Return [x, y] of the center of cell containing provided text 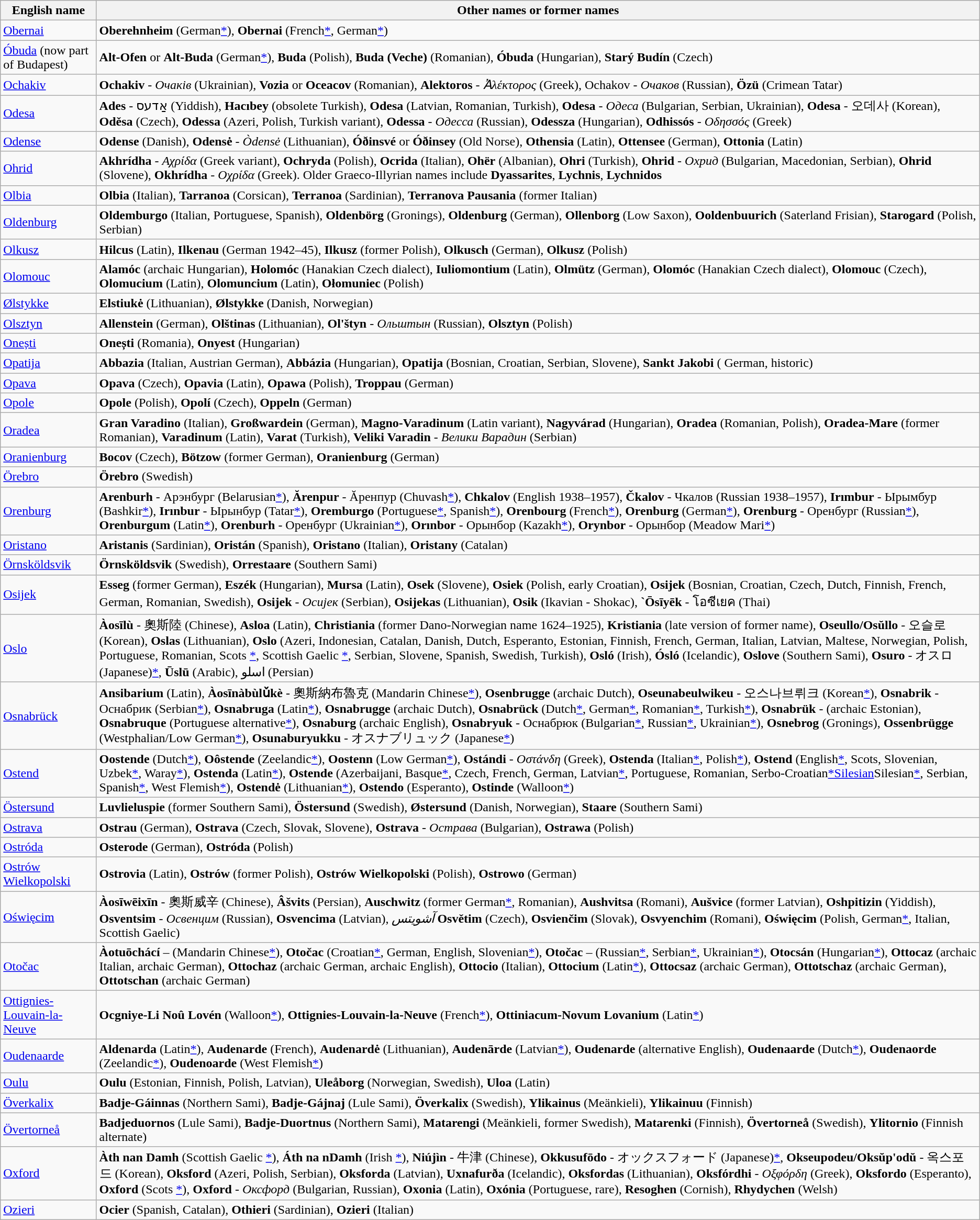
Oxford [48, 1173]
Oświęcim [48, 917]
Hilcus (Latin), Ilkenau (German 1942–45), Ilkusz (former Polish), Olkusch (German), Olkusz (Polish) [538, 249]
Óbuda (now part of Budapest) [48, 58]
Överkalix [48, 1103]
Ostrava [48, 827]
Otočac [48, 967]
Östersund [48, 807]
Ohrid [48, 169]
Onești (Romania), Onyest (Hungarian) [538, 343]
Bocov (Czech), Bötzow (former German), Oranienburg (German) [538, 457]
Oudenaarde [48, 1056]
Oradea [48, 430]
Oristano [48, 545]
Olbia (Italian), Tarranoa (Corsican), Terranoa (Sardinian), Terranova Pausania (former Italian) [538, 195]
Osnabrück [48, 715]
English name [48, 10]
Övertorneå [48, 1129]
Oldenburg [48, 222]
Olbia [48, 195]
Odesa [48, 114]
Allenstein (German), Olštinas (Lithuanian), Ol'štyn - Ольштын (Russian), Olsztyn (Polish) [538, 323]
Osterode (German), Ostróda (Polish) [538, 847]
Ostróda [48, 847]
Ostrów Wielkopolski [48, 874]
Ocier (Spanish, Catalan), Othieri (Sardinian), Ozieri (Italian) [538, 1210]
Onești [48, 343]
Oranienburg [48, 457]
Örnsköldsvik [48, 565]
Ottignies-Louvain-la-Neuve [48, 1015]
Odense (Danish), Odensė - Òdensė (Lithuanian), Óðinsvé or Óðinsey (Old Norse), Othensia (Latin), Ottensee (German), Ottonia (Latin) [538, 141]
Örnsköldsvik (Swedish), Orrestaare (Southern Sami) [538, 565]
Other names or former names [538, 10]
Oulu [48, 1083]
Oberehnheim (German*), Obernai (French*, German*) [538, 30]
Ostrovia (Latin), Ostrów (former Polish), Ostrów Wielkopolski (Polish), Ostrowo (German) [538, 874]
Olsztyn [48, 323]
Orenburg [48, 511]
Odense [48, 141]
Ostend [48, 773]
Örebro [48, 477]
Ochakiv [48, 85]
Olkusz [48, 249]
Ocgniye-Li Noû Lovén (Walloon*), Ottignies-Louvain-la-Neuve (French*), Ottiniacum-Novum Lovanium (Latin*) [538, 1015]
Elstiukė (Lithuanian), Ølstykke (Danish, Norwegian) [538, 303]
Opatija [48, 363]
Ostrau (German), Ostrava (Czech, Slovak, Slovene), Ostrava - Острава (Bulgarian), Ostrawa (Polish) [538, 827]
Ochakiv - Очаків (Ukrainian), Vozia or Oceacov (Romanian), Alektoros - Ἀλέκτορος (Greek), Ochakov - Очаков (Russian), Özü (Crimean Tatar) [538, 85]
Oulu (Estonian, Finnish, Polish, Latvian), Uleåborg (Norwegian, Swedish), Uloa (Latin) [538, 1083]
Obernai [48, 30]
Oslo [48, 648]
Opole [48, 403]
Ølstykke [48, 303]
Opava (Czech), Opavia (Latin), Opawa (Polish), Troppau (German) [538, 383]
Opole (Polish), Opolí (Czech), Oppeln (German) [538, 403]
Ozieri [48, 1210]
Aristanis (Sardinian), Oristán (Spanish), Oristano (Italian), Oristany (Catalan) [538, 545]
Luvlieluspie (former Southern Sami), Östersund (Swedish), Østersund (Danish, Norwegian), Staare (Southern Sami) [538, 807]
Opava [48, 383]
Badje-Gáinnas (Northern Sami), Badje-Gájnaj (Lule Sami), Överkalix (Swedish), Ylikainus (Meänkieli), Ylikainuu (Finnish) [538, 1103]
Osijek [48, 595]
Abbazia (Italian, Austrian German), Abbázia (Hungarian), Opatija (Bosnian, Croatian, Serbian, Slovene), Sankt Jakobi ( German, historic) [538, 363]
Örebro (Swedish) [538, 477]
Olomouc [48, 276]
Alt-Ofen or Alt-Buda (German*), Buda (Polish), Buda (Veche) (Romanian), Óbuda (Hungarian), Starý Budín (Czech) [538, 58]
